Return the (X, Y) coordinate for the center point of the cell that contains the specified text.  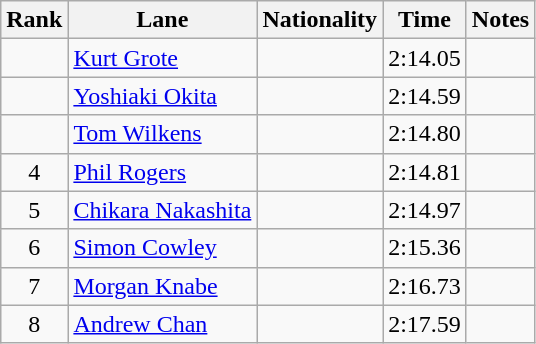
2:16.73 (425, 286)
2:15.36 (425, 248)
6 (34, 248)
8 (34, 324)
Tom Wilkens (162, 134)
4 (34, 172)
Notes (500, 20)
Simon Cowley (162, 248)
2:14.05 (425, 58)
Andrew Chan (162, 324)
2:14.97 (425, 210)
Lane (162, 20)
2:17.59 (425, 324)
Morgan Knabe (162, 286)
Chikara Nakashita (162, 210)
Yoshiaki Okita (162, 96)
Nationality (320, 20)
Rank (34, 20)
Kurt Grote (162, 58)
2:14.59 (425, 96)
5 (34, 210)
Phil Rogers (162, 172)
7 (34, 286)
2:14.81 (425, 172)
Time (425, 20)
2:14.80 (425, 134)
